Identify which cell holds the provided text, then report its [x, y] central coordinate. 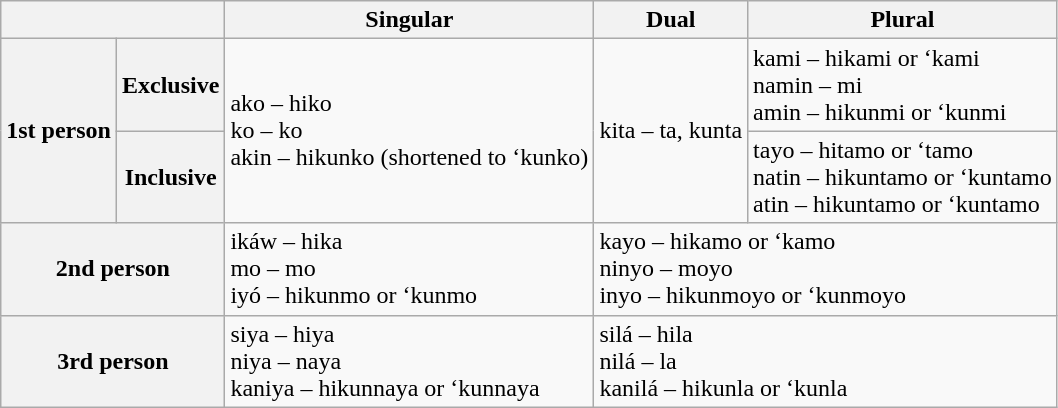
kayo – hikamo or ‘kamoninyo – moyoinyo – hikunmoyo or ‘kunmoyo [826, 269]
tayo – hitamo or ‘tamonatin – hikuntamo or ‘kuntamoatin – hikuntamo or ‘kuntamo [903, 177]
Exclusive [170, 85]
2nd person [113, 269]
kita – ta, kunta [671, 131]
kami – hikami or ‘kaminamin – miamin – hikunmi or ‘kunmi [903, 85]
ako – hikoko – koakin – hikunko (shortened to ‘kunko) [410, 131]
Plural [903, 20]
Dual [671, 20]
siya – hiyaniya – nayakaniya – hikunnaya or ‘kunnaya [410, 361]
1st person [59, 131]
silá – hilanilá – lakanilá – hikunla or ‘kunla [826, 361]
ikáw – hikamo – moiyó – hikunmo or ‘kunmo [410, 269]
3rd person [113, 361]
Singular [410, 20]
Inclusive [170, 177]
